Pinpoint the cell where the given text exists, returning its [x, y] midpoint coordinate. 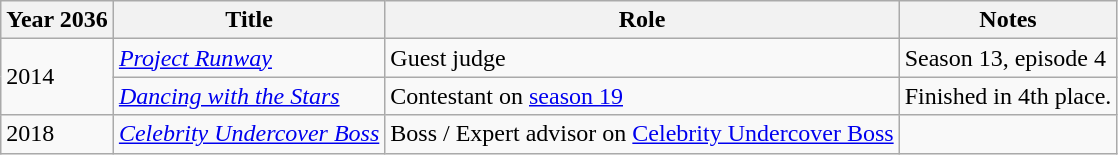
Project Runway [248, 58]
Guest judge [642, 58]
Finished in 4th place. [1008, 96]
Contestant on season 19 [642, 96]
2014 [58, 77]
Role [642, 20]
Dancing with the Stars [248, 96]
Notes [1008, 20]
Title [248, 20]
Year 2036 [58, 20]
2018 [58, 134]
Celebrity Undercover Boss [248, 134]
Season 13, episode 4 [1008, 58]
Boss / Expert advisor on Celebrity Undercover Boss [642, 134]
